Scan for the cell matching the given text and deliver its [X, Y] coordinate at center. 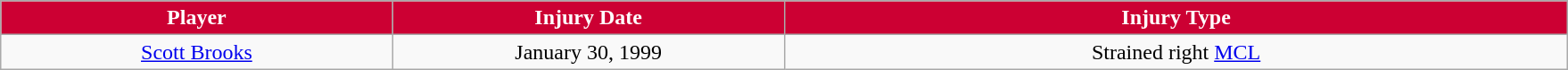
Injury Date [589, 18]
Scott Brooks [196, 52]
Injury Type [1176, 18]
January 30, 1999 [589, 52]
Strained right MCL [1176, 52]
Player [196, 18]
